Search for the cell housing the specified text and yield its (x, y) center coordinate. 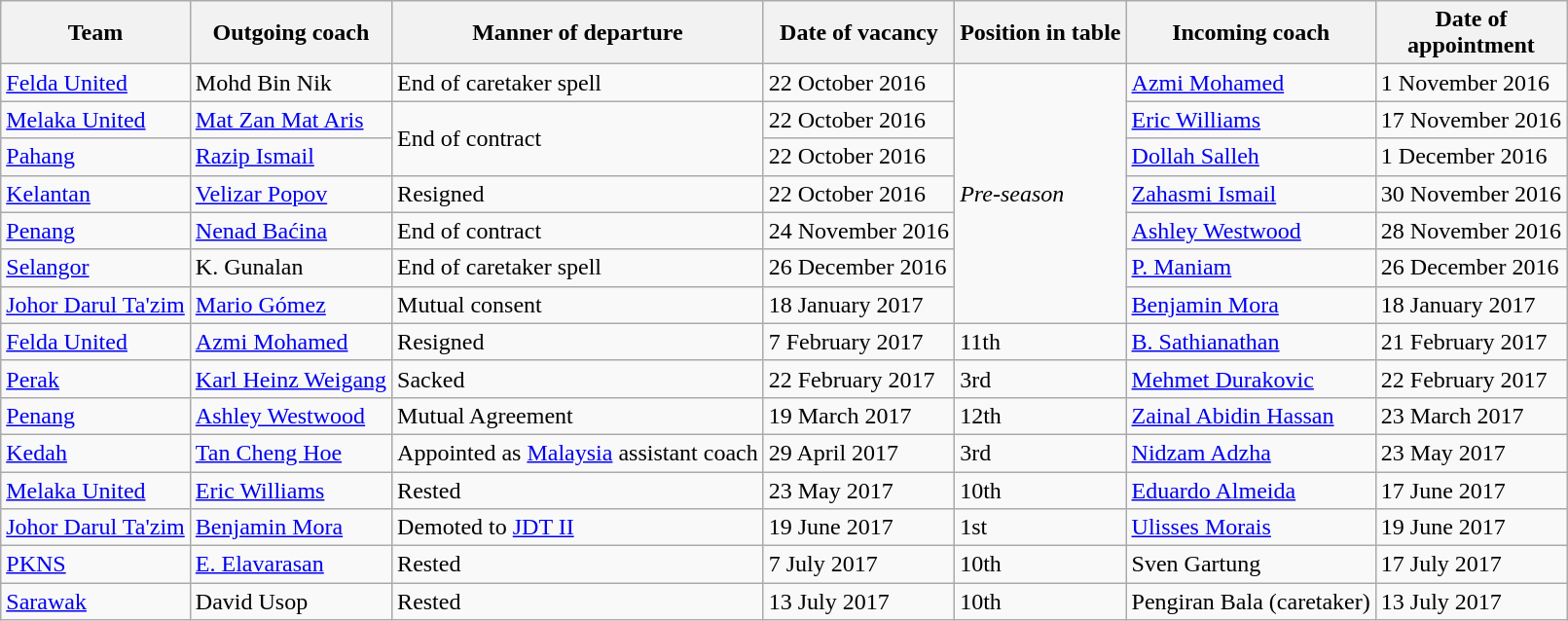
Mat Zan Mat Aris (290, 120)
Appointed as Malaysia assistant coach (578, 453)
Kedah (95, 453)
Mario Gómez (290, 305)
Pengiran Bala (caretaker) (1251, 602)
Karl Heinz Weigang (290, 379)
Razip Ismail (290, 157)
1 November 2016 (1471, 83)
Sarawak (95, 602)
Manner of departure (578, 33)
Tan Cheng Hoe (290, 453)
19 March 2017 (858, 416)
Demoted to JDT II (578, 528)
7 February 2017 (858, 342)
Zainal Abidin Hassan (1251, 416)
Perak (95, 379)
11th (1040, 342)
Mohd Bin Nik (290, 83)
Sacked (578, 379)
Mutual Agreement (578, 416)
17 November 2016 (1471, 120)
28 November 2016 (1471, 231)
K. Gunalan (290, 268)
Selangor (95, 268)
Position in table (1040, 33)
Mutual consent (578, 305)
17 June 2017 (1471, 490)
Dollah Salleh (1251, 157)
24 November 2016 (858, 231)
Nenad Baćina (290, 231)
Mehmet Durakovic (1251, 379)
Nidzam Adzha (1251, 453)
E. Elavarasan (290, 565)
Incoming coach (1251, 33)
29 April 2017 (858, 453)
Ulisses Morais (1251, 528)
Date of vacancy (858, 33)
Zahasmi Ismail (1251, 194)
Outgoing coach (290, 33)
Eduardo Almeida (1251, 490)
17 July 2017 (1471, 565)
1 December 2016 (1471, 157)
David Usop (290, 602)
23 March 2017 (1471, 416)
12th (1040, 416)
B. Sathianathan (1251, 342)
21 February 2017 (1471, 342)
PKNS (95, 565)
Kelantan (95, 194)
P. Maniam (1251, 268)
1st (1040, 528)
Sven Gartung (1251, 565)
7 July 2017 (858, 565)
Pre-season (1040, 194)
Team (95, 33)
Date ofappointment (1471, 33)
30 November 2016 (1471, 194)
Pahang (95, 157)
Velizar Popov (290, 194)
